Pinpoint the cell where the given text exists, returning its (X, Y) midpoint coordinate. 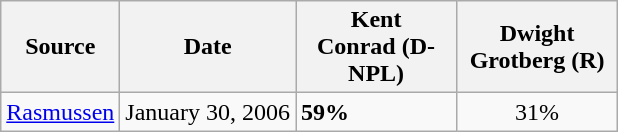
DwightGrotberg (R) (538, 47)
KentConrad (D-NPL) (376, 47)
Rasmussen (60, 112)
January 30, 2006 (208, 112)
Source (60, 47)
31% (538, 112)
59% (376, 112)
Date (208, 47)
